Provide the (x, y) coordinate of the cell's center where the given text is located.  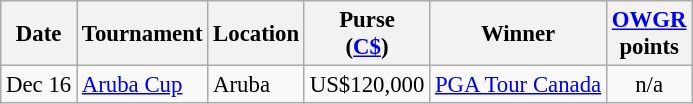
Date (39, 34)
Purse(C$) (366, 34)
OWGRpoints (650, 34)
Aruba Cup (142, 85)
Dec 16 (39, 85)
n/a (650, 85)
US$120,000 (366, 85)
Aruba (256, 85)
Tournament (142, 34)
Location (256, 34)
Winner (518, 34)
PGA Tour Canada (518, 85)
